Output the [x, y] coordinate of the center of the cell containing the given text.  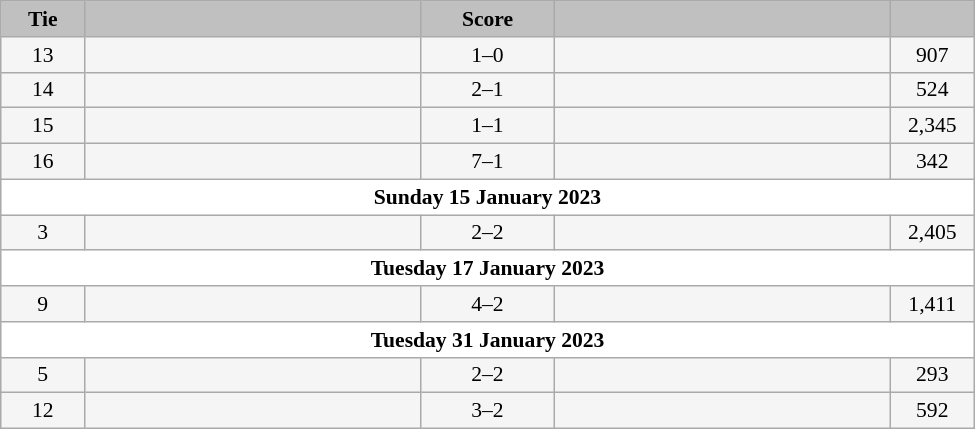
3–2 [487, 411]
2–1 [487, 90]
907 [932, 55]
Score [487, 19]
592 [932, 411]
1,411 [932, 304]
3 [43, 233]
1–1 [487, 126]
Sunday 15 January 2023 [488, 197]
Tuesday 17 January 2023 [488, 269]
14 [43, 90]
12 [43, 411]
13 [43, 55]
524 [932, 90]
9 [43, 304]
7–1 [487, 162]
Tuesday 31 January 2023 [488, 340]
2,405 [932, 233]
16 [43, 162]
Tie [43, 19]
4–2 [487, 304]
293 [932, 375]
2,345 [932, 126]
15 [43, 126]
5 [43, 375]
342 [932, 162]
1–0 [487, 55]
